Return [X, Y] of the center of cell containing provided text 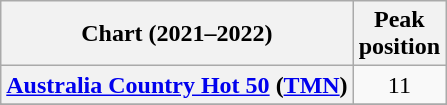
Peakposition [399, 34]
Chart (2021–2022) [177, 34]
11 [399, 85]
Australia Country Hot 50 (TMN) [177, 85]
